Determine the [X, Y] coordinate at the center of the cell enclosing the given text.  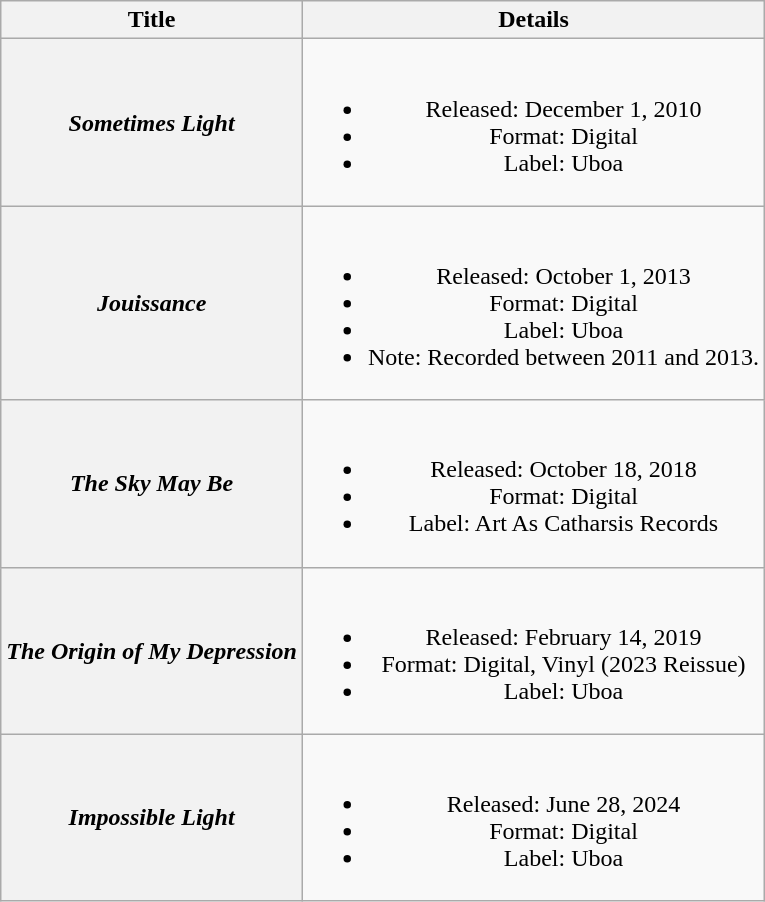
Released: December 1, 2010Format: DigitalLabel: Uboa [533, 122]
Impossible Light [152, 818]
Details [533, 20]
Released: February 14, 2019Format: Digital, Vinyl (2023 Reissue)Label: Uboa [533, 650]
Released: October 1, 2013Format: DigitalLabel: UboaNote: Recorded between 2011 and 2013. [533, 303]
Released: October 18, 2018Format: DigitalLabel: Art As Catharsis Records [533, 484]
The Sky May Be [152, 484]
Released: June 28, 2024Format: DigitalLabel: Uboa [533, 818]
Title [152, 20]
Sometimes Light [152, 122]
Jouissance [152, 303]
The Origin of My Depression [152, 650]
